Find where the given text appears and provide that cell's center as [x, y] coordinate. 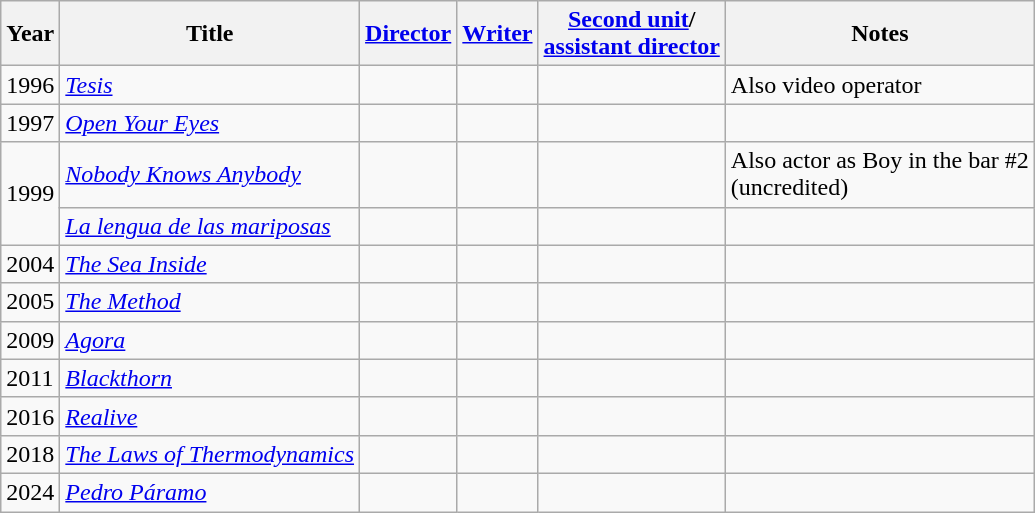
Also video operator [880, 85]
1996 [30, 85]
Blackthorn [210, 378]
Title [210, 34]
Agora [210, 340]
Realive [210, 416]
Also actor as Boy in the bar #2(uncredited) [880, 174]
Pedro Páramo [210, 492]
2016 [30, 416]
1999 [30, 194]
La lengua de las mariposas [210, 226]
1997 [30, 123]
Second unit/assistant director [632, 34]
2005 [30, 302]
2018 [30, 454]
2011 [30, 378]
2009 [30, 340]
Year [30, 34]
2024 [30, 492]
Notes [880, 34]
2004 [30, 264]
Tesis [210, 85]
Writer [498, 34]
The Sea Inside [210, 264]
Director [408, 34]
The Method [210, 302]
The Laws of Thermodynamics [210, 454]
Open Your Eyes [210, 123]
Nobody Knows Anybody [210, 174]
